Extract the [X, Y] coordinate from the center of the cell holding the provided text.  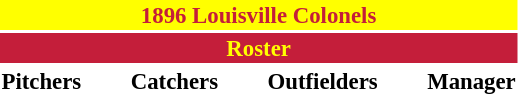
Roster [258, 48]
1896 Louisville Colonels [258, 15]
